Pinpoint the cell where the given text exists, returning its [x, y] midpoint coordinate. 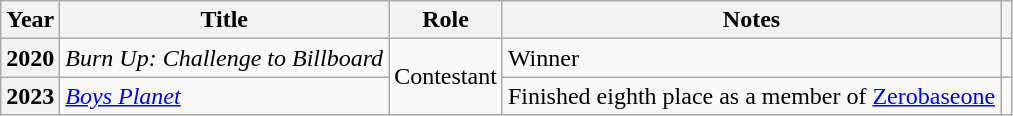
Boys Planet [224, 96]
Title [224, 20]
Year [30, 20]
2020 [30, 58]
Burn Up: Challenge to Billboard [224, 58]
Finished eighth place as a member of Zerobaseone [751, 96]
Notes [751, 20]
Contestant [446, 77]
Winner [751, 58]
Role [446, 20]
2023 [30, 96]
